Return the [x, y] coordinate for the center point of the cell that contains the specified text.  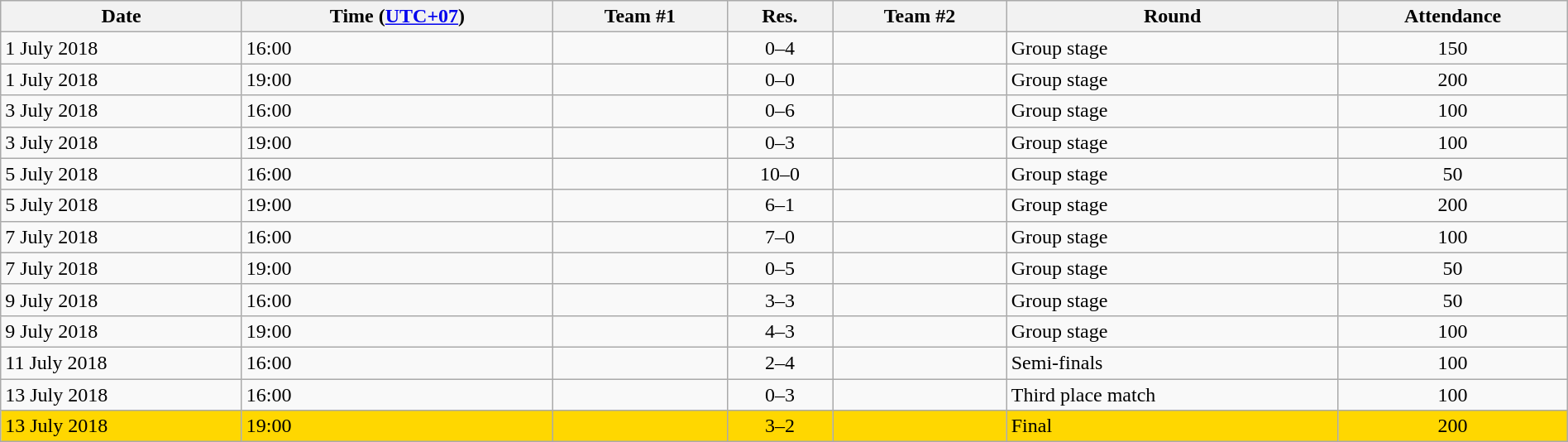
0–4 [780, 48]
6–1 [780, 205]
150 [1452, 48]
Team #2 [920, 17]
0–5 [780, 268]
0–0 [780, 79]
Semi-finals [1173, 363]
3–2 [780, 426]
7–0 [780, 237]
3–3 [780, 300]
11 July 2018 [122, 363]
Team #1 [640, 17]
Date [122, 17]
10–0 [780, 174]
Time (UTC+07) [397, 17]
2–4 [780, 363]
0–6 [780, 111]
Round [1173, 17]
Attendance [1452, 17]
Final [1173, 426]
Res. [780, 17]
Third place match [1173, 395]
4–3 [780, 331]
